Find where the given text appears and provide that cell's center as (x, y) coordinate. 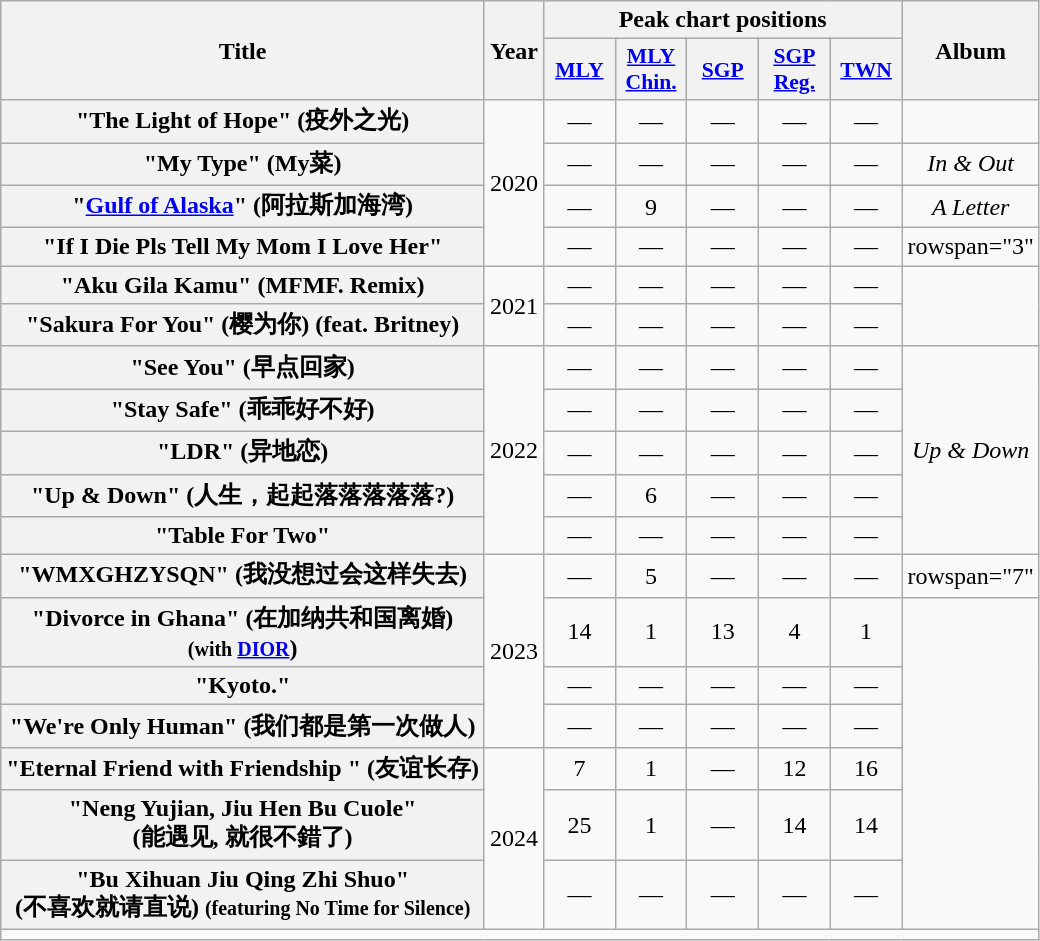
"Sakura For You" (樱为你) (feat. Britney) (243, 326)
SGP (723, 70)
2020 (514, 183)
"Bu Xihuan Jiu Qing Zhi Shuo"(不喜欢就请直说) (featuring No Time for Silence) (243, 895)
25 (580, 825)
12 (795, 768)
In & Out (971, 164)
2023 (514, 652)
"Aku Gila Kamu" (MFMF. Remix) (243, 285)
5 (651, 576)
13 (723, 632)
"Table For Two" (243, 536)
Album (971, 50)
"Kyoto." (243, 686)
MLY (580, 70)
"WMXGHZYSQN" (我没想过会这样失去) (243, 576)
2022 (514, 450)
rowspan="3" (971, 247)
7 (580, 768)
MLYChin. (651, 70)
A Letter (971, 206)
Up & Down (971, 450)
6 (651, 496)
Year (514, 50)
"Divorce in Ghana" (在加纳共和国离婚)(with DIOR) (243, 632)
SGP Reg. (795, 70)
"Up & Down" (人生，起起落落落落落?) (243, 496)
"Gulf of Alaska" (阿拉斯加海湾) (243, 206)
"Neng Yujian, Jiu Hen Bu Cuole"(能遇见, 就很不錯了) (243, 825)
"If I Die Pls Tell My Mom I Love Her" (243, 247)
TWN (866, 70)
Peak chart positions (723, 20)
"The Light of Hope" (疫外之光) (243, 122)
4 (795, 632)
"We're Only Human" (我们都是第一次做人) (243, 726)
"See You" (早点回家) (243, 368)
16 (866, 768)
rowspan="7" (971, 576)
2024 (514, 838)
"My Type" (My菜) (243, 164)
"Eternal Friend with Friendship " (友谊长存) (243, 768)
"Stay Safe" (乖乖好不好) (243, 410)
2021 (514, 306)
9 (651, 206)
Title (243, 50)
"LDR" (异地恋) (243, 452)
